For the text-containing cell, return its midpoint in [X, Y] coordinate format. 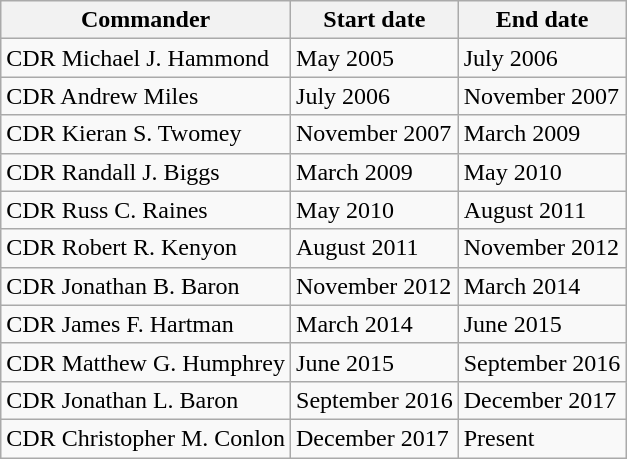
CDR Andrew Miles [146, 96]
CDR James F. Hartman [146, 324]
CDR Jonathan B. Baron [146, 286]
CDR Russ C. Raines [146, 210]
May 2005 [375, 58]
Start date [375, 20]
CDR Michael J. Hammond [146, 58]
Present [542, 438]
CDR Kieran S. Twomey [146, 134]
CDR Christopher M. Conlon [146, 438]
CDR Robert R. Kenyon [146, 248]
CDR Matthew G. Humphrey [146, 362]
Commander [146, 20]
CDR Jonathan L. Baron [146, 400]
End date [542, 20]
CDR Randall J. Biggs [146, 172]
